Find where the given text appears and provide that cell's center as [X, Y] coordinate. 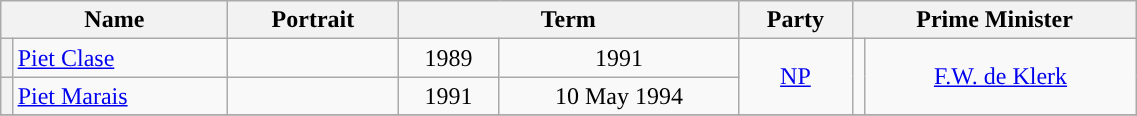
Prime Minister [994, 20]
10 May 1994 [618, 96]
Portrait [313, 20]
Piet Clase [120, 58]
Name [114, 20]
Term [568, 20]
Party [796, 20]
NP [796, 77]
1989 [449, 58]
F.W. de Klerk [1000, 77]
Piet Marais [120, 96]
